Return (X, Y) of the center of cell containing provided text 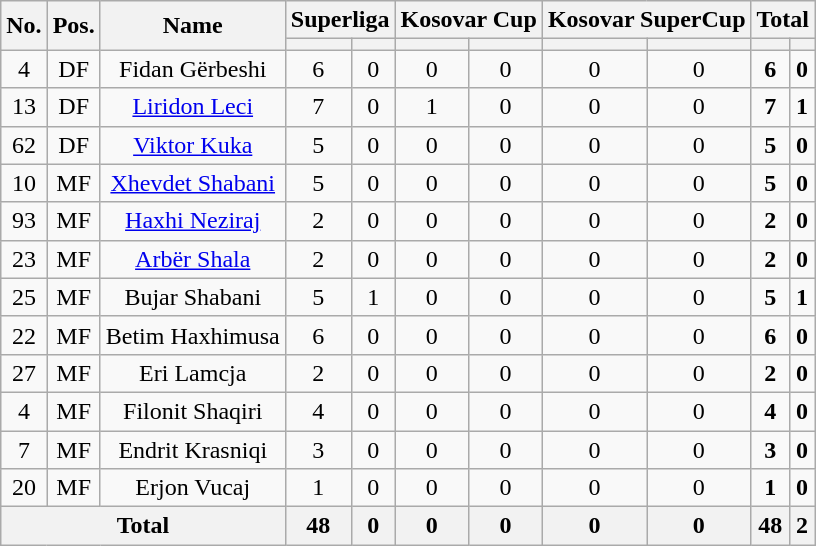
Arbër Shala (192, 259)
22 (24, 335)
Bujar Shabani (192, 297)
Superliga (340, 20)
Xhevdet Shabani (192, 183)
Endrit Krasniqi (192, 449)
Name (192, 26)
Viktor Kuka (192, 145)
Kosovar SuperCup (646, 20)
Haxhi Neziraj (192, 221)
No. (24, 26)
20 (24, 488)
13 (24, 107)
Filonit Shaqiri (192, 411)
Kosovar Cup (468, 20)
10 (24, 183)
62 (24, 145)
27 (24, 373)
Pos. (74, 26)
Liridon Leci (192, 107)
Eri Lamcja (192, 373)
Erjon Vucaj (192, 488)
23 (24, 259)
Fidan Gërbeshi (192, 69)
93 (24, 221)
Betim Haxhimusa (192, 335)
25 (24, 297)
